Pinpoint the cell where the given text exists, returning its [x, y] midpoint coordinate. 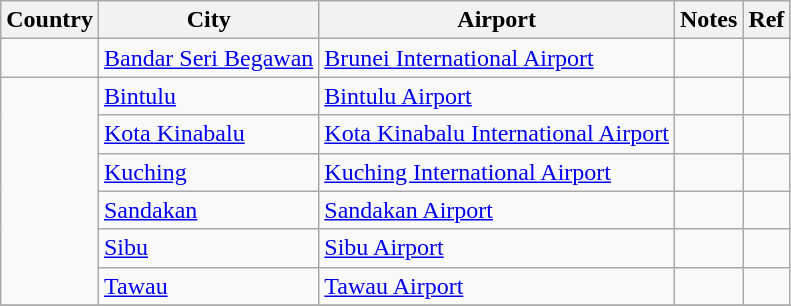
Bandar Seri Begawan [208, 58]
Airport [497, 20]
Ref [766, 20]
Sibu [208, 248]
Tawau [208, 286]
City [208, 20]
Sandakan Airport [497, 210]
Kuching [208, 172]
Sibu Airport [497, 248]
Kota Kinabalu [208, 134]
Notes [708, 20]
Kota Kinabalu International Airport [497, 134]
Country [50, 20]
Bintulu Airport [497, 96]
Kuching International Airport [497, 172]
Bintulu [208, 96]
Sandakan [208, 210]
Brunei International Airport [497, 58]
Tawau Airport [497, 286]
